Capture the cell that displays the provided text and extract its (X, Y) central coordinate. 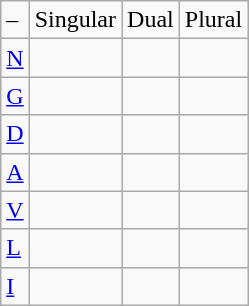
Singular (75, 20)
A (15, 172)
D (15, 134)
L (15, 248)
Plural (213, 20)
V (15, 210)
– (15, 20)
Dual (151, 20)
G (15, 96)
N (15, 58)
I (15, 286)
